Locate the cell with the specified text and output its [X, Y] center coordinate. 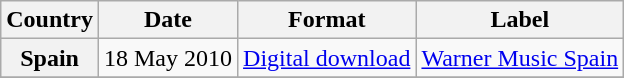
Country [50, 20]
Digital download [327, 58]
Format [327, 20]
Warner Music Spain [520, 58]
Date [168, 20]
Spain [50, 58]
Label [520, 20]
18 May 2010 [168, 58]
